For the text-containing cell, return its midpoint in [x, y] coordinate format. 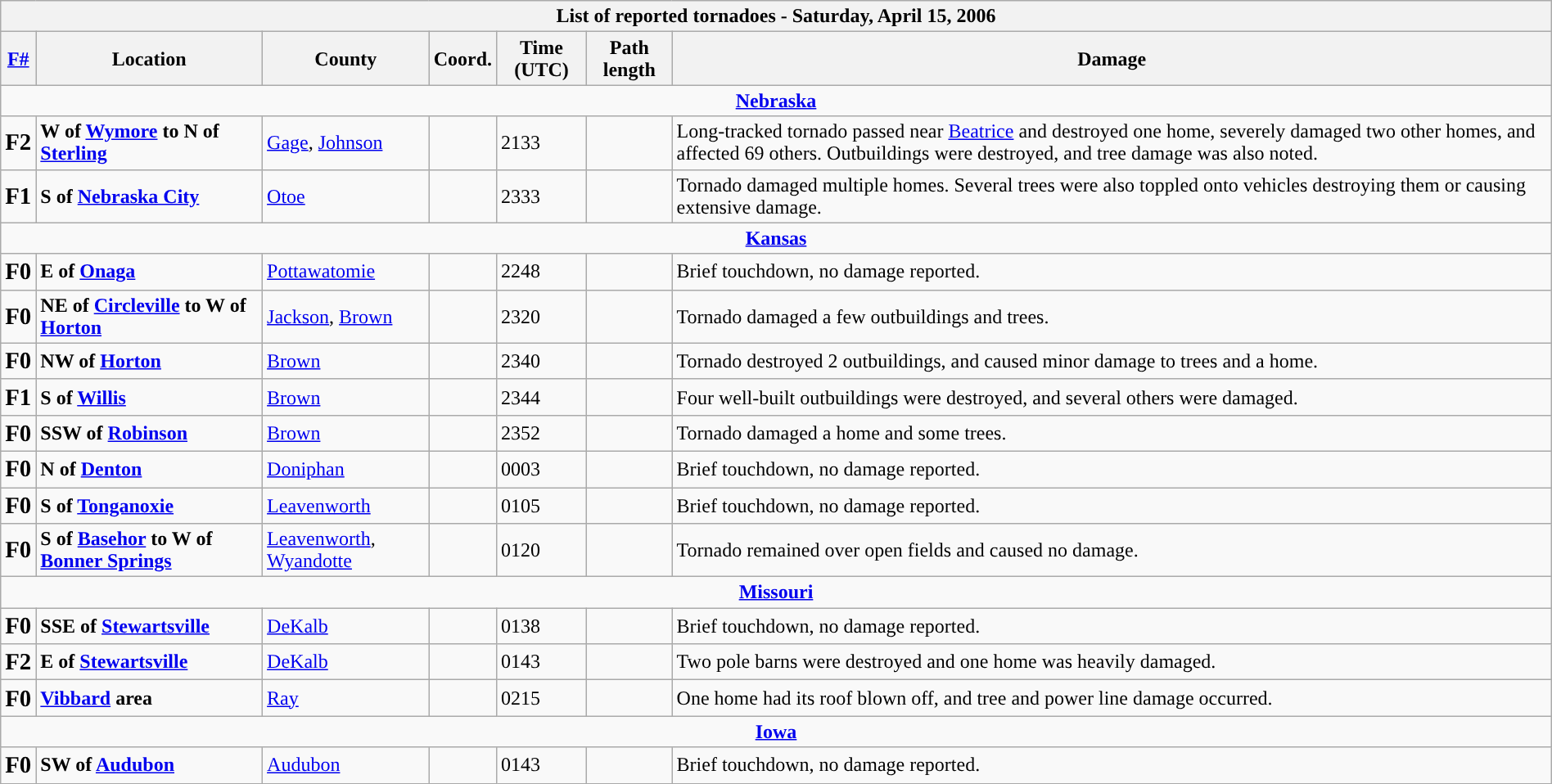
SSW of Robinson [149, 433]
Missouri [776, 593]
2248 [542, 272]
Location [149, 59]
2333 [542, 196]
Nebraska [776, 101]
Gage, Johnson [346, 142]
2133 [542, 142]
Leavenworth [346, 506]
SSE of Stewartsville [149, 626]
Vibbard area [149, 698]
S of Willis [149, 397]
0105 [542, 506]
Leavenworth, Wyandotte [346, 550]
2344 [542, 397]
Four well-built outbuildings were destroyed, and several others were damaged. [1112, 397]
S of Tonganoxie [149, 506]
County [346, 59]
Ray [346, 698]
Time (UTC) [542, 59]
SW of Audubon [149, 765]
NW of Horton [149, 361]
Tornado destroyed 2 outbuildings, and caused minor damage to trees and a home. [1112, 361]
2320 [542, 316]
NE of Circleville to W of Horton [149, 316]
Tornado remained over open fields and caused no damage. [1112, 550]
Path length [629, 59]
Kansas [776, 238]
Iowa [776, 732]
0138 [542, 626]
W of Wymore to N of Sterling [149, 142]
S of Basehor to W of Bonner Springs [149, 550]
2352 [542, 433]
Coord. [462, 59]
N of Denton [149, 469]
Jackson, Brown [346, 316]
0120 [542, 550]
List of reported tornadoes - Saturday, April 15, 2006 [776, 16]
Doniphan [346, 469]
Damage [1112, 59]
2340 [542, 361]
Audubon [346, 765]
Tornado damaged multiple homes. Several trees were also toppled onto vehicles destroying them or causing extensive damage. [1112, 196]
Two pole barns were destroyed and one home was heavily damaged. [1112, 662]
Otoe [346, 196]
S of Nebraska City [149, 196]
One home had its roof blown off, and tree and power line damage occurred. [1112, 698]
E of Stewartsville [149, 662]
E of Onaga [149, 272]
Tornado damaged a few outbuildings and trees. [1112, 316]
F# [18, 59]
Tornado damaged a home and some trees. [1112, 433]
Pottawatomie [346, 272]
0003 [542, 469]
0215 [542, 698]
